Detect which cell encompasses the target text, then output its [x, y] center coordinate. 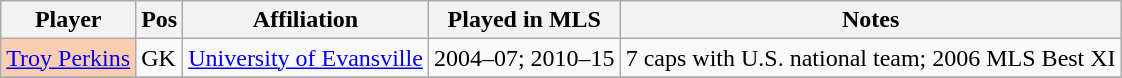
GK [160, 58]
Troy Perkins [68, 58]
Played in MLS [524, 20]
Player [68, 20]
Affiliation [306, 20]
Notes [870, 20]
2004–07; 2010–15 [524, 58]
University of Evansville [306, 58]
Pos [160, 20]
7 caps with U.S. national team; 2006 MLS Best XI [870, 58]
